For the text-containing cell, return its midpoint in (x, y) coordinate format. 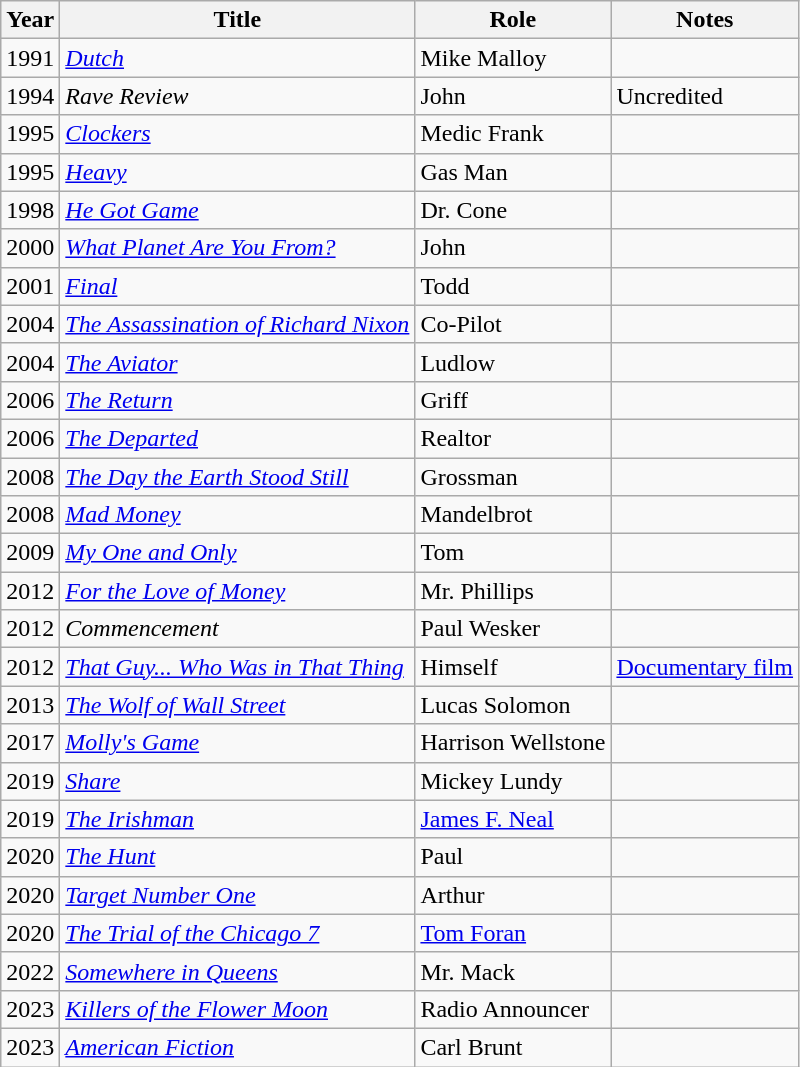
For the Love of Money (238, 591)
James F. Neal (513, 819)
1998 (30, 210)
1991 (30, 58)
American Fiction (238, 1047)
The Day the Earth Stood Still (238, 477)
Co-Pilot (513, 324)
Target Number One (238, 895)
Griff (513, 400)
Notes (705, 20)
Year (30, 20)
Gas Man (513, 172)
Title (238, 20)
Role (513, 20)
The Assassination of Richard Nixon (238, 324)
Uncredited (705, 96)
2022 (30, 971)
2001 (30, 286)
Dr. Cone (513, 210)
Todd (513, 286)
Radio Announcer (513, 1009)
Share (238, 781)
1994 (30, 96)
He Got Game (238, 210)
2000 (30, 248)
My One and Only (238, 553)
The Departed (238, 438)
Molly's Game (238, 743)
Mandelbrot (513, 515)
Commencement (238, 629)
Mad Money (238, 515)
Killers of the Flower Moon (238, 1009)
Realtor (513, 438)
Arthur (513, 895)
Paul Wesker (513, 629)
Himself (513, 667)
Mr. Mack (513, 971)
2009 (30, 553)
2017 (30, 743)
Mickey Lundy (513, 781)
Mr. Phillips (513, 591)
Dutch (238, 58)
The Return (238, 400)
Carl Brunt (513, 1047)
The Wolf of Wall Street (238, 705)
Final (238, 286)
Paul (513, 857)
Tom Foran (513, 933)
2013 (30, 705)
Medic Frank (513, 134)
That Guy... Who Was in That Thing (238, 667)
Somewhere in Queens (238, 971)
The Hunt (238, 857)
The Trial of the Chicago 7 (238, 933)
Ludlow (513, 362)
Grossman (513, 477)
The Irishman (238, 819)
Tom (513, 553)
Mike Malloy (513, 58)
Documentary film (705, 667)
Harrison Wellstone (513, 743)
Heavy (238, 172)
Lucas Solomon (513, 705)
Clockers (238, 134)
What Planet Are You From? (238, 248)
Rave Review (238, 96)
The Aviator (238, 362)
